Search for the cell housing the specified text and yield its (x, y) center coordinate. 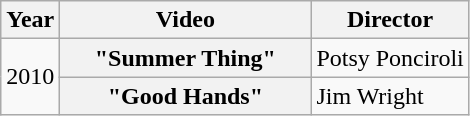
2010 (30, 77)
Director (390, 20)
Video (186, 20)
"Good Hands" (186, 96)
Potsy Ponciroli (390, 58)
Jim Wright (390, 96)
Year (30, 20)
"Summer Thing" (186, 58)
